Pinpoint the cell where the given text exists, returning its (x, y) midpoint coordinate. 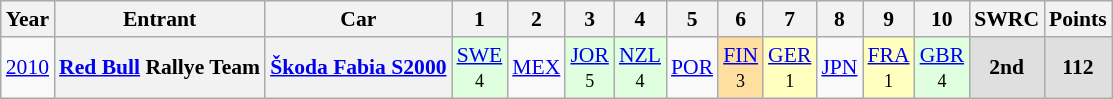
10 (942, 19)
GBR4 (942, 68)
6 (740, 19)
Red Bull Rallye Team (160, 68)
3 (590, 19)
7 (790, 19)
MEX (536, 68)
JPN (839, 68)
2nd (1006, 68)
FRA1 (888, 68)
JOR5 (590, 68)
NZL4 (640, 68)
9 (888, 19)
2010 (28, 68)
SWRC (1006, 19)
5 (692, 19)
Points (1078, 19)
Year (28, 19)
Car (358, 19)
Entrant (160, 19)
2 (536, 19)
112 (1078, 68)
1 (480, 19)
8 (839, 19)
SWE4 (480, 68)
POR (692, 68)
GER1 (790, 68)
FIN3 (740, 68)
Škoda Fabia S2000 (358, 68)
4 (640, 19)
